Pinpoint the cell where the given text exists, returning its [X, Y] midpoint coordinate. 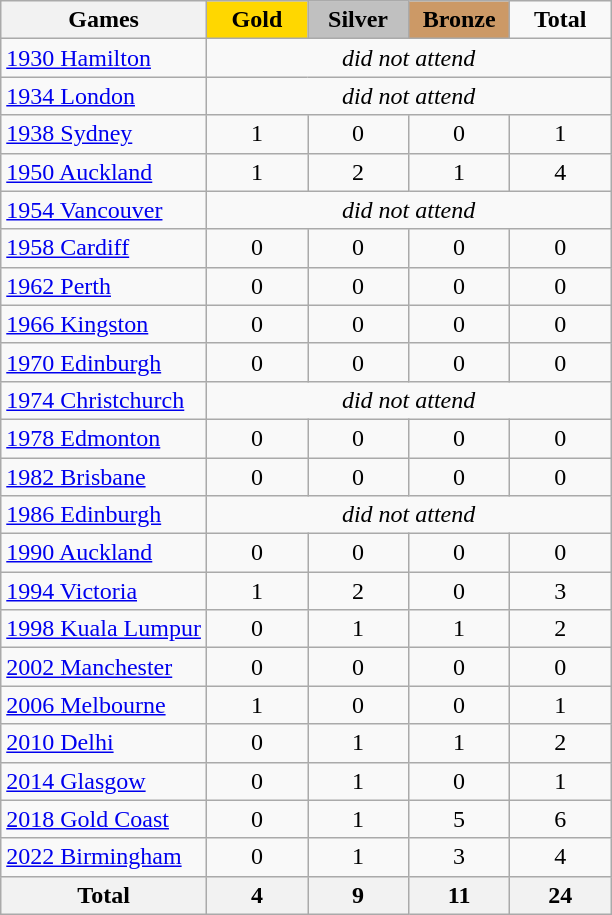
Bronze [460, 20]
1974 Christchurch [104, 400]
2014 Glasgow [104, 781]
1966 Kingston [104, 324]
1982 Brisbane [104, 477]
1978 Edmonton [104, 438]
2002 Manchester [104, 667]
Games [104, 20]
1994 Victoria [104, 591]
1962 Perth [104, 286]
1934 London [104, 96]
2010 Delhi [104, 743]
1958 Cardiff [104, 248]
6 [560, 819]
1930 Hamilton [104, 58]
2018 Gold Coast [104, 819]
24 [560, 895]
5 [460, 819]
11 [460, 895]
2006 Melbourne [104, 705]
1990 Auckland [104, 553]
2022 Birmingham [104, 857]
1998 Kuala Lumpur [104, 629]
1950 Auckland [104, 172]
9 [358, 895]
1970 Edinburgh [104, 362]
Gold [256, 20]
1986 Edinburgh [104, 515]
1954 Vancouver [104, 210]
Silver [358, 20]
1938 Sydney [104, 134]
